Pinpoint the cell where the given text exists, returning its [x, y] midpoint coordinate. 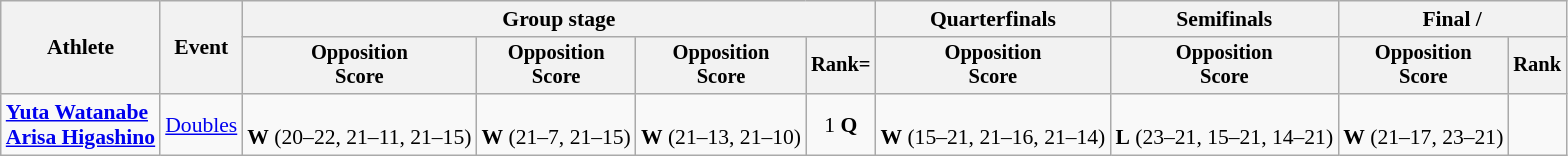
Semifinals [1224, 19]
W (15–21, 21–16, 21–14) [992, 124]
1 Q [840, 124]
Rank [1537, 66]
L (23–21, 15–21, 14–21) [1224, 124]
W (21–13, 21–10) [721, 124]
Group stage [558, 19]
W (20–22, 21–11, 21–15) [359, 124]
Quarterfinals [992, 19]
W (21–17, 23–21) [1423, 124]
Rank= [840, 66]
Final / [1452, 19]
Athlete [80, 48]
Event [201, 48]
Doubles [201, 124]
Yuta WatanabeArisa Higashino [80, 124]
W (21–7, 21–15) [556, 124]
